Return (X, Y) of the center of cell containing provided text 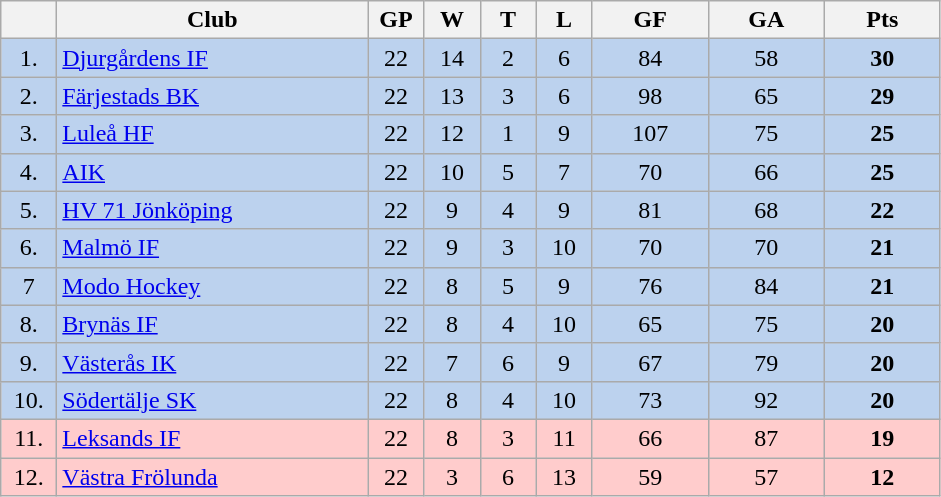
19 (882, 438)
Djurgårdens IF (212, 58)
87 (766, 438)
Pts (882, 20)
10. (29, 400)
Luleå HF (212, 134)
68 (766, 210)
73 (650, 400)
Södertälje SK (212, 400)
12. (29, 477)
HV 71 Jönköping (212, 210)
GF (650, 20)
Leksands IF (212, 438)
Västra Frölunda (212, 477)
Modo Hockey (212, 286)
67 (650, 362)
GP (396, 20)
2. (29, 96)
W (452, 20)
3. (29, 134)
Västerås IK (212, 362)
1. (29, 58)
30 (882, 58)
GA (766, 20)
76 (650, 286)
57 (766, 477)
29 (882, 96)
107 (650, 134)
L (564, 20)
11. (29, 438)
58 (766, 58)
9. (29, 362)
4. (29, 172)
2 (508, 58)
Club (212, 20)
5. (29, 210)
8. (29, 324)
1 (508, 134)
14 (452, 58)
Brynäs IF (212, 324)
92 (766, 400)
6. (29, 248)
98 (650, 96)
59 (650, 477)
Malmö IF (212, 248)
79 (766, 362)
Färjestads BK (212, 96)
81 (650, 210)
11 (564, 438)
AIK (212, 172)
T (508, 20)
